From the cell containing the given text, extract its center point as (X, Y) coordinate. 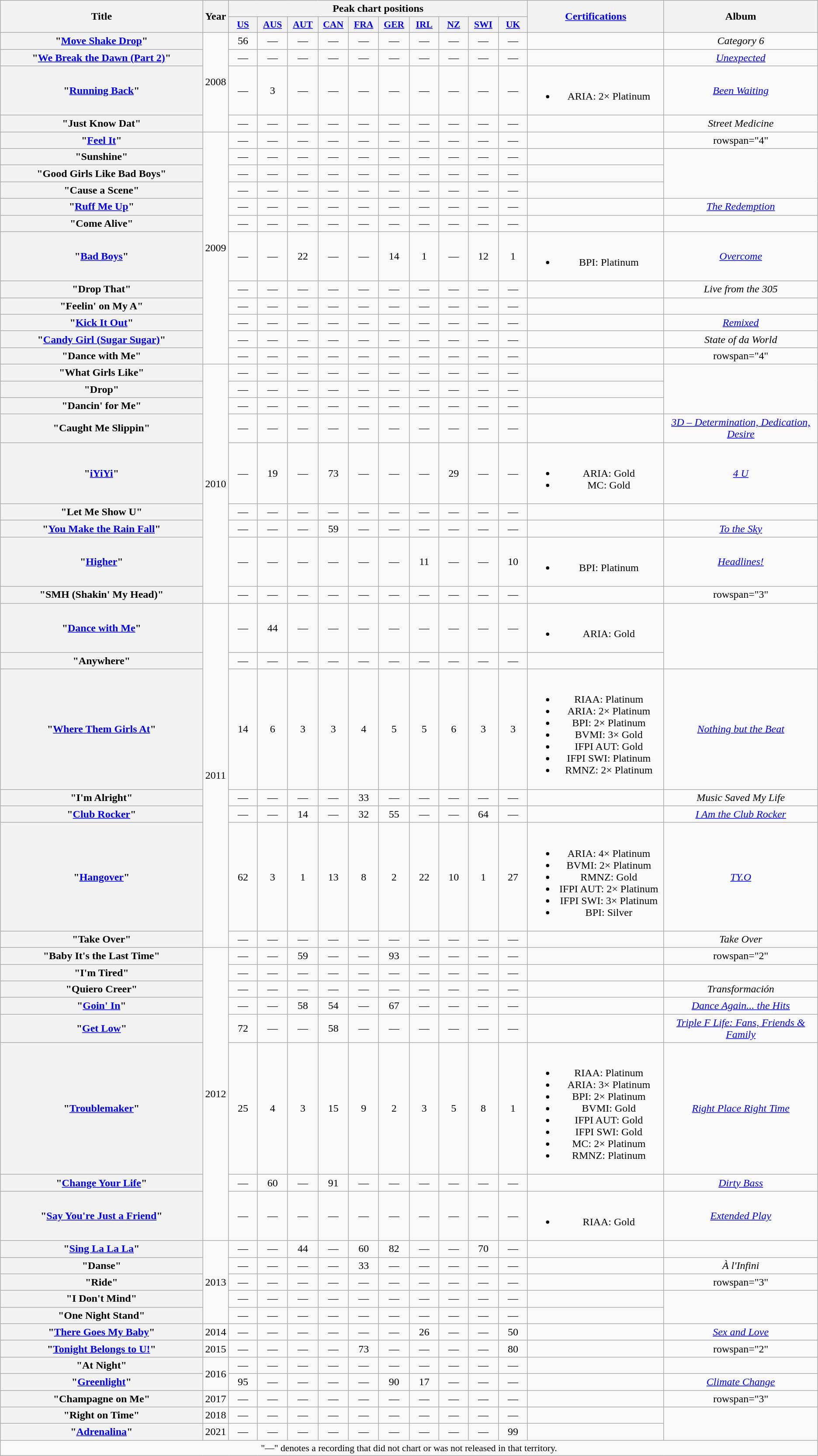
"Bad Boys" (101, 256)
FRA (364, 25)
Title (101, 17)
Dirty Bass (741, 1183)
"Come Alive" (101, 223)
To the Sky (741, 529)
"What Girls Like" (101, 372)
62 (243, 877)
2010 (216, 483)
"Hangover" (101, 877)
Overcome (741, 256)
64 (483, 814)
ARIA: 2× Platinum (596, 91)
"Sunshine" (101, 157)
27 (513, 877)
AUS (273, 25)
4 U (741, 473)
UK (513, 25)
ARIA: GoldMC: Gold (596, 473)
"Cause a Scene" (101, 190)
"At Night" (101, 1365)
"Sing La La La" (101, 1249)
Year (216, 17)
82 (394, 1249)
2012 (216, 1094)
US (243, 25)
SWI (483, 25)
"You Make the Rain Fall" (101, 529)
3D – Determination, Dedication, Desire (741, 428)
"I'm Tired" (101, 972)
"—" denotes a recording that did not chart or was not released in that territory. (409, 1448)
Music Saved My Life (741, 797)
"Kick It Out" (101, 322)
"Feelin' on My A" (101, 306)
ARIA: Gold (596, 627)
Triple F Life: Fans, Friends & Family (741, 1029)
70 (483, 1249)
"Baby It's the Last Time" (101, 956)
90 (394, 1382)
Headlines! (741, 562)
Been Waiting (741, 91)
"Change Your Life" (101, 1183)
"Higher" (101, 562)
"Say You're Just a Friend" (101, 1216)
"Anywhere" (101, 661)
"Let Me Show U" (101, 512)
"Ride" (101, 1282)
"Drop That" (101, 289)
Right Place Right Time (741, 1109)
NZ (454, 25)
Transformación (741, 989)
19 (273, 473)
"Right on Time" (101, 1415)
72 (243, 1029)
2021 (216, 1432)
"Running Back" (101, 91)
TY.O (741, 877)
15 (333, 1109)
2014 (216, 1332)
"Get Low" (101, 1029)
54 (333, 1006)
80 (513, 1349)
2015 (216, 1349)
"We Break the Dawn (Part 2)" (101, 57)
RIAA: PlatinumARIA: 3× PlatinumBPI: 2× PlatinumBVMI: GoldIFPI AUT: GoldIFPI SWI: GoldMC: 2× PlatinumRMNZ: Platinum (596, 1109)
55 (394, 814)
67 (394, 1006)
The Redemption (741, 207)
Dance Again... the Hits (741, 1006)
RIAA: PlatinumARIA: 2× PlatinumBPI: 2× PlatinumBVMI: 3× GoldIFPI AUT: GoldIFPI SWI: PlatinumRMNZ: 2× Platinum (596, 729)
"Dancin' for Me" (101, 406)
"Quiero Creer" (101, 989)
9 (364, 1109)
Album (741, 17)
25 (243, 1109)
Category 6 (741, 41)
"Danse" (101, 1265)
2016 (216, 1373)
"SMH (Shakin' My Head)" (101, 595)
CAN (333, 25)
"One Night Stand" (101, 1315)
"Ruff Me Up" (101, 207)
26 (424, 1332)
Nothing but the Beat (741, 729)
GER (394, 25)
"I Don't Mind" (101, 1299)
Peak chart positions (378, 9)
12 (483, 256)
State of da World (741, 339)
99 (513, 1432)
Live from the 305 (741, 289)
À l'Infini (741, 1265)
Take Over (741, 939)
"Just Know Dat" (101, 124)
2018 (216, 1415)
17 (424, 1382)
Unexpected (741, 57)
"Good Girls Like Bad Boys" (101, 173)
50 (513, 1332)
91 (333, 1183)
11 (424, 562)
"Caught Me Slippin" (101, 428)
2008 (216, 82)
Extended Play (741, 1216)
I Am the Club Rocker (741, 814)
13 (333, 877)
"Greenlight" (101, 1382)
2017 (216, 1399)
2009 (216, 248)
"Where Them Girls At" (101, 729)
93 (394, 956)
2013 (216, 1282)
32 (364, 814)
AUT (303, 25)
"Take Over" (101, 939)
"Feel It" (101, 140)
"Goin' In" (101, 1006)
"iYiYi" (101, 473)
"Adrenalina" (101, 1432)
Climate Change (741, 1382)
"Candy Girl (Sugar Sugar)" (101, 339)
Street Medicine (741, 124)
"Club Rocker" (101, 814)
"Champagne on Me" (101, 1399)
56 (243, 41)
"Move Shake Drop" (101, 41)
29 (454, 473)
ARIA: 4× PlatinumBVMI: 2× PlatinumRMNZ: GoldIFPI AUT: 2× PlatinumIFPI SWI: 3× PlatinumBPI: Silver (596, 877)
"Troublemaker" (101, 1109)
"There Goes My Baby" (101, 1332)
RIAA: Gold (596, 1216)
IRL (424, 25)
2011 (216, 775)
"Tonight Belongs to U!" (101, 1349)
"I'm Alright" (101, 797)
Certifications (596, 17)
"Drop" (101, 389)
Remixed (741, 322)
95 (243, 1382)
Sex and Love (741, 1332)
